Return (X, Y) of the center of cell containing provided text 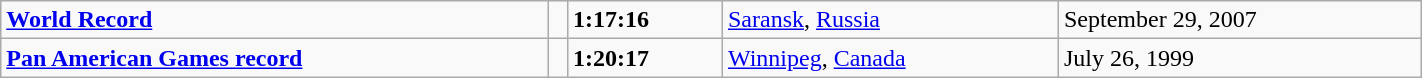
World Record (274, 20)
1:20:17 (644, 58)
July 26, 1999 (1240, 58)
Pan American Games record (274, 58)
Winnipeg, Canada (890, 58)
1:17:16 (644, 20)
Saransk, Russia (890, 20)
September 29, 2007 (1240, 20)
